Scan for the cell matching the given text and deliver its [X, Y] coordinate at center. 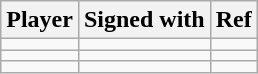
Player [40, 20]
Signed with [144, 20]
Ref [234, 20]
